Scan for the cell matching the given text and deliver its [x, y] coordinate at center. 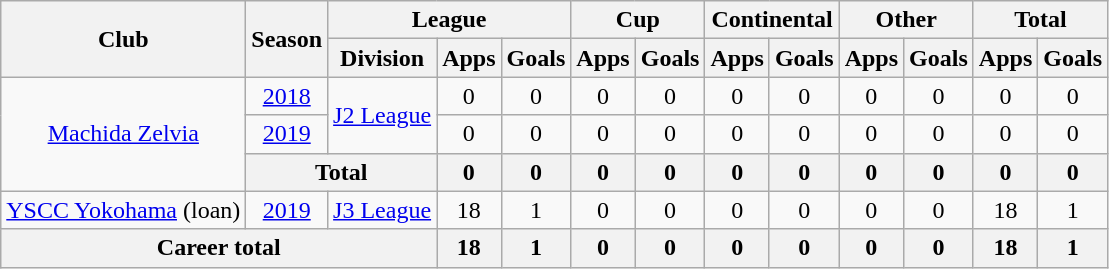
YSCC Yokohama (loan) [124, 210]
League [450, 20]
J2 League [382, 115]
Continental [772, 20]
Other [906, 20]
Club [124, 39]
2018 [287, 96]
Career total [219, 248]
Cup [638, 20]
Division [382, 58]
Season [287, 39]
J3 League [382, 210]
Machida Zelvia [124, 134]
